Provide the (x, y) coordinate of the cell's center where the given text is located.  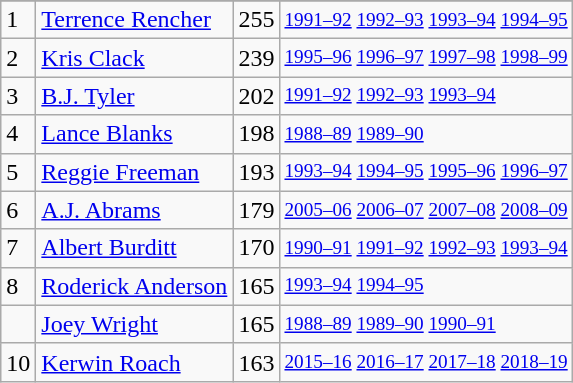
1991–92 1992–93 1993–94 (426, 96)
179 (256, 210)
Joey Wright (134, 324)
170 (256, 248)
198 (256, 134)
1993–94 1994–95 1995–96 1996–97 (426, 172)
1995–96 1996–97 1997–98 1998–99 (426, 58)
Kerwin Roach (134, 362)
202 (256, 96)
239 (256, 58)
Albert Burditt (134, 248)
8 (18, 286)
Kris Clack (134, 58)
Roderick Anderson (134, 286)
Reggie Freeman (134, 172)
2 (18, 58)
4 (18, 134)
2015–16 2016–17 2017–18 2018–19 (426, 362)
1993–94 1994–95 (426, 286)
10 (18, 362)
A.J. Abrams (134, 210)
Lance Blanks (134, 134)
3 (18, 96)
7 (18, 248)
1988–89 1989–90 (426, 134)
1990–91 1991–92 1992–93 1993–94 (426, 248)
5 (18, 172)
Terrence Rencher (134, 20)
1 (18, 20)
2005–06 2006–07 2007–08 2008–09 (426, 210)
6 (18, 210)
163 (256, 362)
B.J. Tyler (134, 96)
255 (256, 20)
193 (256, 172)
1988–89 1989–90 1990–91 (426, 324)
1991–92 1992–93 1993–94 1994–95 (426, 20)
